Search for the cell housing the specified text and yield its [x, y] center coordinate. 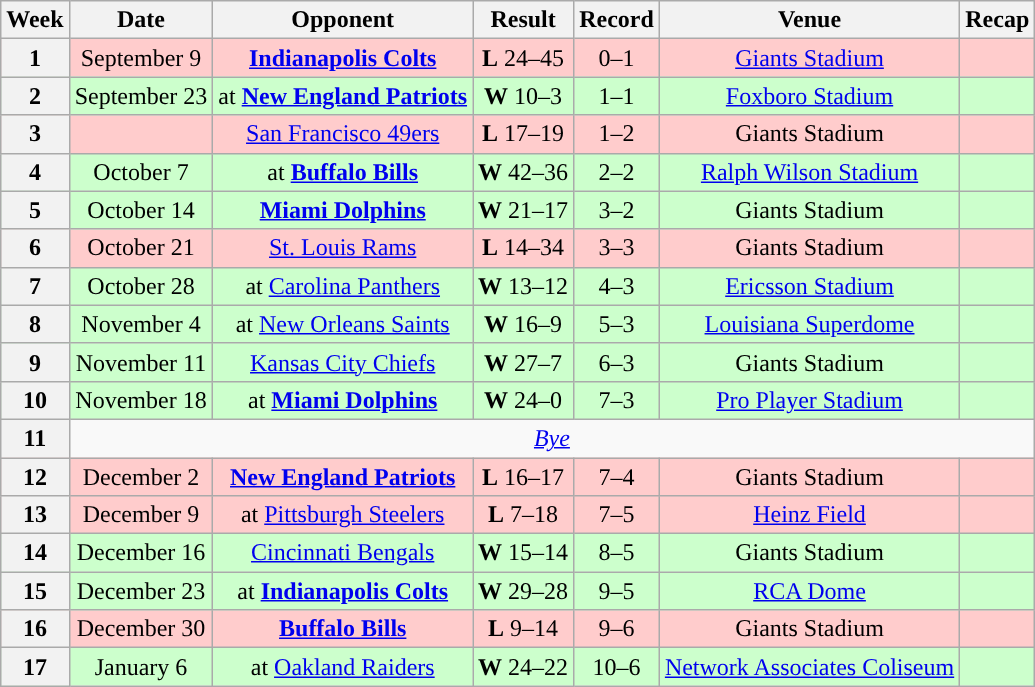
W 21–17 [524, 210]
October 28 [141, 286]
3 [35, 134]
September 23 [141, 96]
at Oakland Raiders [343, 667]
L 16–17 [524, 477]
L 17–19 [524, 134]
0–1 [617, 58]
1 [35, 58]
at Pittsburgh Steelers [343, 515]
October 21 [141, 248]
October 7 [141, 172]
13 [35, 515]
December 23 [141, 591]
at New England Patriots [343, 96]
L 7–18 [524, 515]
10–6 [617, 667]
November 11 [141, 362]
4–3 [617, 286]
at Buffalo Bills [343, 172]
Record [617, 20]
W 29–28 [524, 591]
10 [35, 400]
7–4 [617, 477]
Recap [998, 20]
Foxboro Stadium [809, 96]
Venue [809, 20]
W 10–3 [524, 96]
November 18 [141, 400]
RCA Dome [809, 591]
5 [35, 210]
Heinz Field [809, 515]
September 9 [141, 58]
November 4 [141, 324]
Louisiana Superdome [809, 324]
7 [35, 286]
Ralph Wilson Stadium [809, 172]
St. Louis Rams [343, 248]
15 [35, 591]
7–3 [617, 400]
1–2 [617, 134]
W 42–36 [524, 172]
3–3 [617, 248]
December 2 [141, 477]
7–5 [617, 515]
at Miami Dolphins [343, 400]
Result [524, 20]
Date [141, 20]
Opponent [343, 20]
W 24–22 [524, 667]
W 15–14 [524, 553]
8–5 [617, 553]
L 9–14 [524, 629]
6–3 [617, 362]
4 [35, 172]
New England Patriots [343, 477]
Network Associates Coliseum [809, 667]
9 [35, 362]
San Francisco 49ers [343, 134]
9–6 [617, 629]
October 14 [141, 210]
12 [35, 477]
2 [35, 96]
December 30 [141, 629]
Indianapolis Colts [343, 58]
W 13–12 [524, 286]
at New Orleans Saints [343, 324]
9–5 [617, 591]
Buffalo Bills [343, 629]
W 24–0 [524, 400]
Ericsson Stadium [809, 286]
16 [35, 629]
Kansas City Chiefs [343, 362]
L 24–45 [524, 58]
6 [35, 248]
Cincinnati Bengals [343, 553]
at Carolina Panthers [343, 286]
January 6 [141, 667]
W 16–9 [524, 324]
3–2 [617, 210]
14 [35, 553]
5–3 [617, 324]
Week [35, 20]
17 [35, 667]
L 14–34 [524, 248]
Pro Player Stadium [809, 400]
Bye [552, 438]
8 [35, 324]
11 [35, 438]
2–2 [617, 172]
Miami Dolphins [343, 210]
December 16 [141, 553]
1–1 [617, 96]
W 27–7 [524, 362]
at Indianapolis Colts [343, 591]
December 9 [141, 515]
